Provide the (X, Y) coordinate of the cell's center where the given text is located.  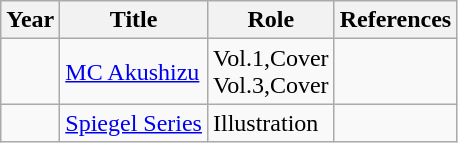
Role (270, 20)
MC Akushizu (134, 72)
References (396, 20)
Spiegel Series (134, 123)
Vol.1,CoverVol.3,Cover (270, 72)
Year (30, 20)
Title (134, 20)
Illustration (270, 123)
